Search for the cell housing the specified text and yield its [x, y] center coordinate. 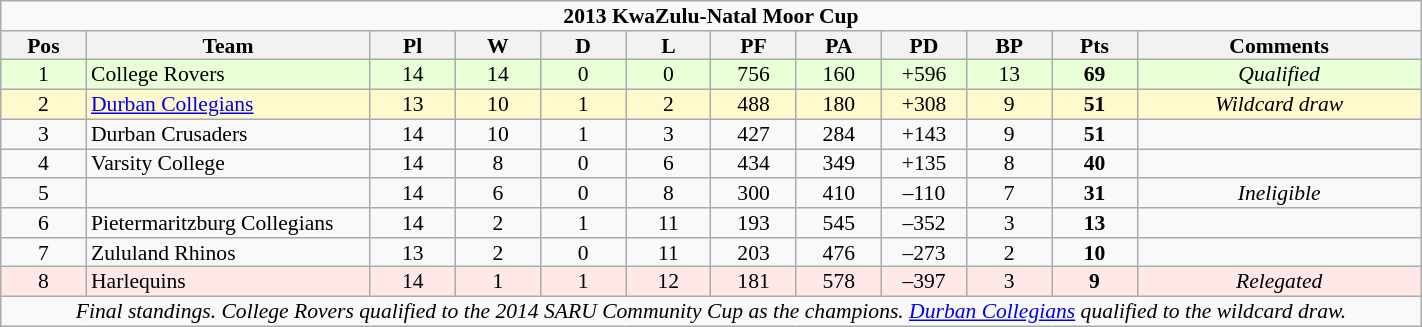
756 [754, 75]
Harlequins [228, 282]
Durban Collegians [228, 105]
31 [1094, 193]
Final standings. College Rovers qualified to the 2014 SARU Community Cup as the champions. Durban Collegians qualified to the wildcard draw. [711, 312]
–110 [924, 193]
PF [754, 46]
Durban Crusaders [228, 134]
40 [1094, 164]
203 [754, 253]
L [668, 46]
488 [754, 105]
284 [838, 134]
Pietermaritzburg Collegians [228, 223]
Qualified [1279, 75]
427 [754, 134]
Varsity College [228, 164]
300 [754, 193]
W [498, 46]
Pts [1094, 46]
5 [44, 193]
476 [838, 253]
Pl [412, 46]
Team [228, 46]
PD [924, 46]
69 [1094, 75]
Pos [44, 46]
Ineligible [1279, 193]
Relegated [1279, 282]
4 [44, 164]
410 [838, 193]
D [584, 46]
+135 [924, 164]
BP [1010, 46]
–397 [924, 282]
Comments [1279, 46]
–352 [924, 223]
578 [838, 282]
+308 [924, 105]
349 [838, 164]
434 [754, 164]
Wildcard draw [1279, 105]
545 [838, 223]
181 [754, 282]
PA [838, 46]
2013 KwaZulu-Natal Moor Cup [711, 16]
–273 [924, 253]
193 [754, 223]
College Rovers [228, 75]
Zululand Rhinos [228, 253]
180 [838, 105]
160 [838, 75]
+143 [924, 134]
+596 [924, 75]
12 [668, 282]
